Extract the [X, Y] coordinate from the center of the cell holding the provided text.  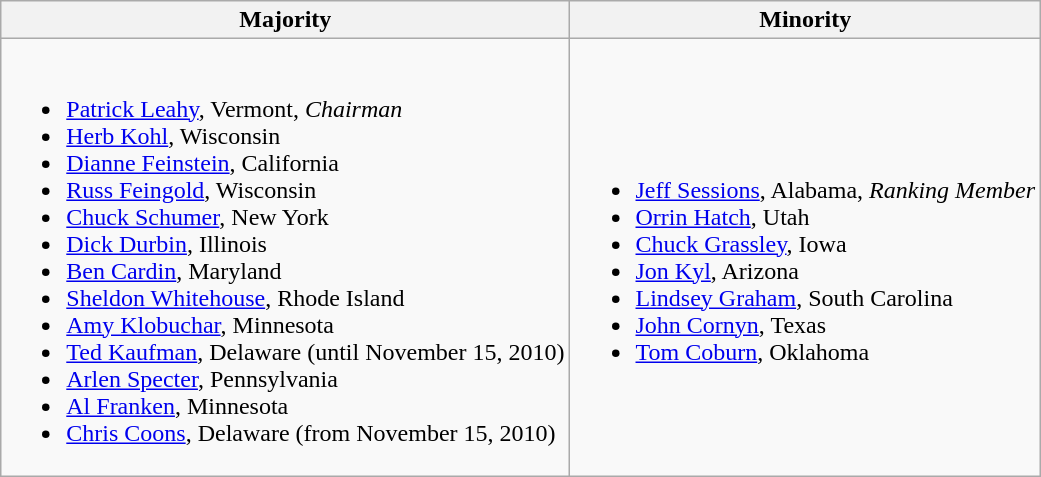
Minority [806, 20]
Majority [286, 20]
